Output the [X, Y] coordinate of the center of the cell containing the given text.  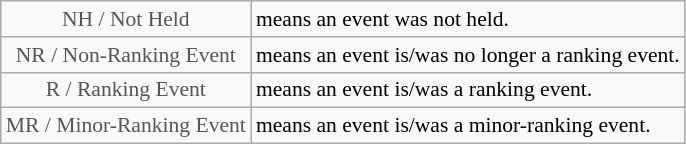
MR / Minor-Ranking Event [126, 126]
NH / Not Held [126, 19]
NR / Non-Ranking Event [126, 55]
R / Ranking Event [126, 90]
means an event was not held. [468, 19]
means an event is/was a minor-ranking event. [468, 126]
means an event is/was a ranking event. [468, 90]
means an event is/was no longer a ranking event. [468, 55]
